Capture the cell that displays the provided text and extract its (x, y) central coordinate. 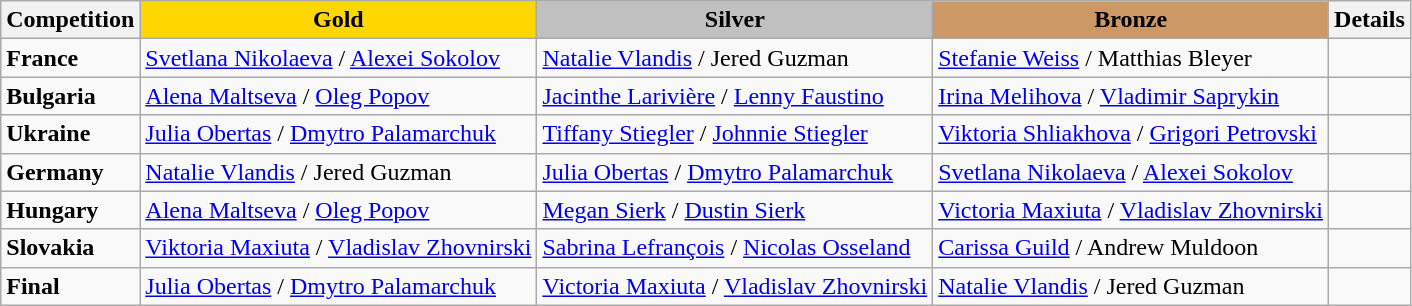
Stefanie Weiss / Matthias Bleyer (1131, 58)
Competition (70, 20)
Final (70, 286)
Gold (338, 20)
Jacinthe Larivière / Lenny Faustino (735, 96)
Tiffany Stiegler / Johnnie Stiegler (735, 134)
Bulgaria (70, 96)
Germany (70, 172)
France (70, 58)
Irina Melihova / Vladimir Saprykin (1131, 96)
Megan Sierk / Dustin Sierk (735, 210)
Silver (735, 20)
Bronze (1131, 20)
Details (1370, 20)
Viktoria Shliakhova / Grigori Petrovski (1131, 134)
Viktoria Maxiuta / Vladislav Zhovnirski (338, 248)
Ukraine (70, 134)
Hungary (70, 210)
Sabrina Lefrançois / Nicolas Osseland (735, 248)
Carissa Guild / Andrew Muldoon (1131, 248)
Slovakia (70, 248)
